Detect which cell encompasses the target text, then output its [X, Y] center coordinate. 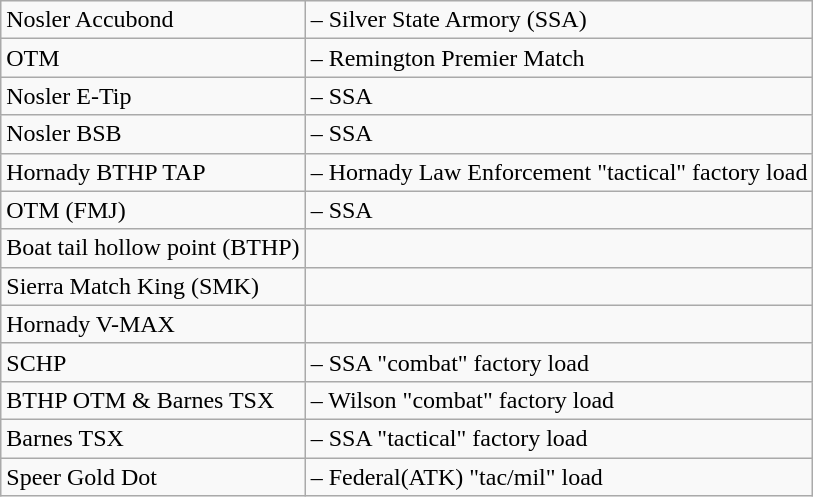
BTHP OTM & Barnes TSX [153, 400]
Hornady BTHP TAP [153, 172]
– Hornady Law Enforcement "tactical" factory load [559, 172]
– Silver State Armory (SSA) [559, 20]
– SSA "combat" factory load [559, 362]
Nosler Accubond [153, 20]
– Remington Premier Match [559, 58]
OTM [153, 58]
Barnes TSX [153, 438]
– SSA "tactical" factory load [559, 438]
OTM (FMJ) [153, 210]
SCHP [153, 362]
– Federal(ATK) "tac/mil" load [559, 477]
Nosler E-Tip [153, 96]
Speer Gold Dot [153, 477]
Hornady V-MAX [153, 324]
Sierra Match King (SMK) [153, 286]
Nosler BSB [153, 134]
Boat tail hollow point (BTHP) [153, 248]
– Wilson "combat" factory load [559, 400]
